Return (X, Y) of the center of cell containing provided text 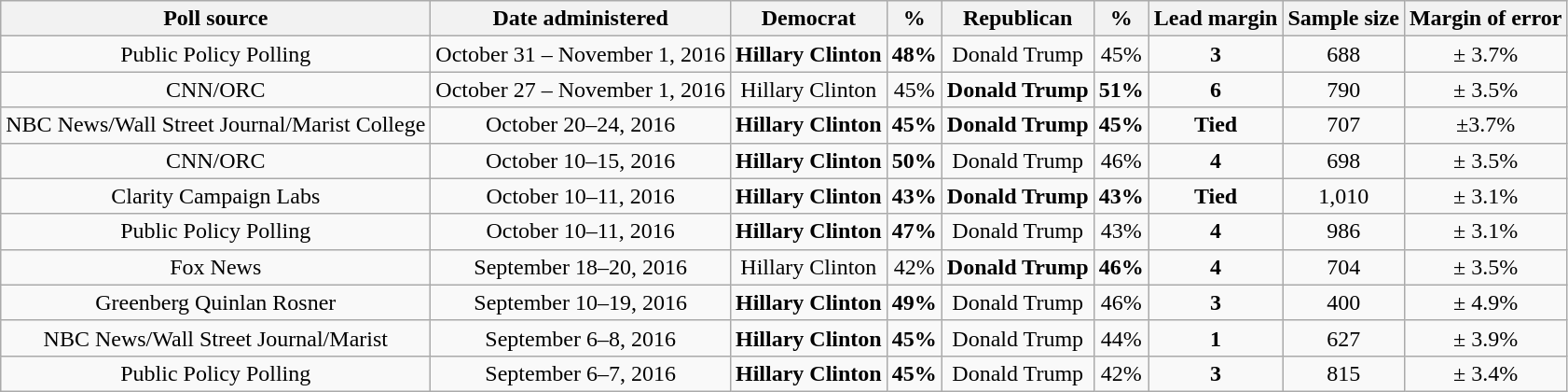
NBC News/Wall Street Journal/Marist (216, 338)
627 (1343, 338)
± 3.4% (1486, 373)
September 18–20, 2016 (581, 267)
± 4.9% (1486, 302)
Clarity Campaign Labs (216, 196)
September 6–7, 2016 (581, 373)
688 (1343, 54)
Democrat (808, 19)
6 (1216, 90)
51% (1121, 90)
September 10–19, 2016 (581, 302)
1,010 (1343, 196)
Fox News (216, 267)
400 (1343, 302)
Date administered (581, 19)
± 3.7% (1486, 54)
October 10–15, 2016 (581, 161)
986 (1343, 231)
1 (1216, 338)
October 27 – November 1, 2016 (581, 90)
±3.7% (1486, 125)
44% (1121, 338)
Greenberg Quinlan Rosner (216, 302)
Sample size (1343, 19)
Lead margin (1216, 19)
815 (1343, 373)
47% (914, 231)
Margin of error (1486, 19)
49% (914, 302)
790 (1343, 90)
Poll source (216, 19)
707 (1343, 125)
October 20–24, 2016 (581, 125)
NBC News/Wall Street Journal/Marist College (216, 125)
704 (1343, 267)
October 31 – November 1, 2016 (581, 54)
48% (914, 54)
± 3.9% (1486, 338)
50% (914, 161)
Republican (1018, 19)
698 (1343, 161)
September 6–8, 2016 (581, 338)
